Extract the (x, y) coordinate from the center of the cell holding the provided text.  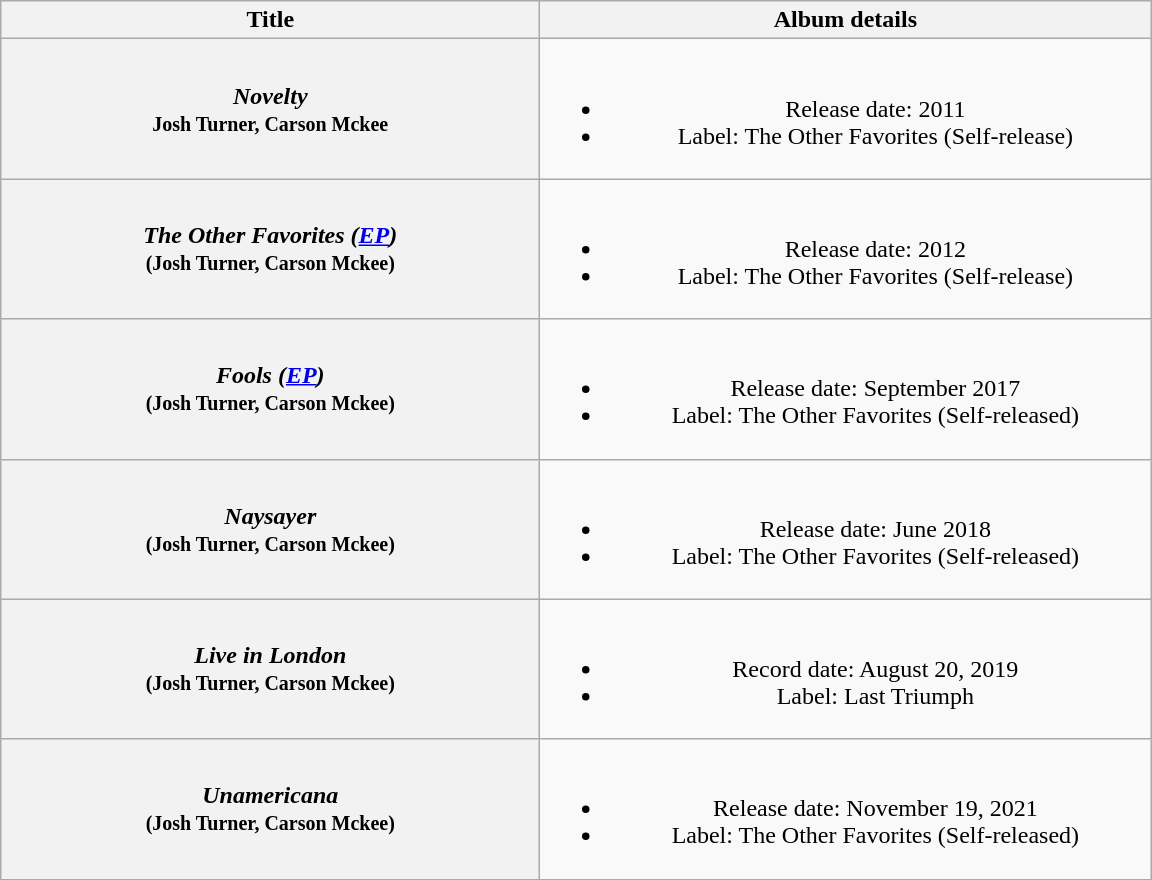
Release date: 2012 Label: The Other Favorites (Self-release) (846, 249)
The Other Favorites (EP)(Josh Turner, Carson Mckee) (270, 249)
Release date: November 19, 2021 Label: The Other Favorites (Self-released) (846, 809)
Album details (846, 20)
Unamericana(Josh Turner, Carson Mckee) (270, 809)
Release date: September 2017 Label: The Other Favorites (Self-released) (846, 389)
Fools (EP)(Josh Turner, Carson Mckee) (270, 389)
NoveltyJosh Turner, Carson Mckee (270, 109)
Live in London(Josh Turner, Carson Mckee) (270, 669)
Record date: August 20, 2019 Label: Last Triumph (846, 669)
Release date: 2011 Label: The Other Favorites (Self-release) (846, 109)
Title (270, 20)
Release date: June 2018 Label: The Other Favorites (Self-released) (846, 529)
Naysayer(Josh Turner, Carson Mckee) (270, 529)
